Find where the given text appears and provide that cell's center as [X, Y] coordinate. 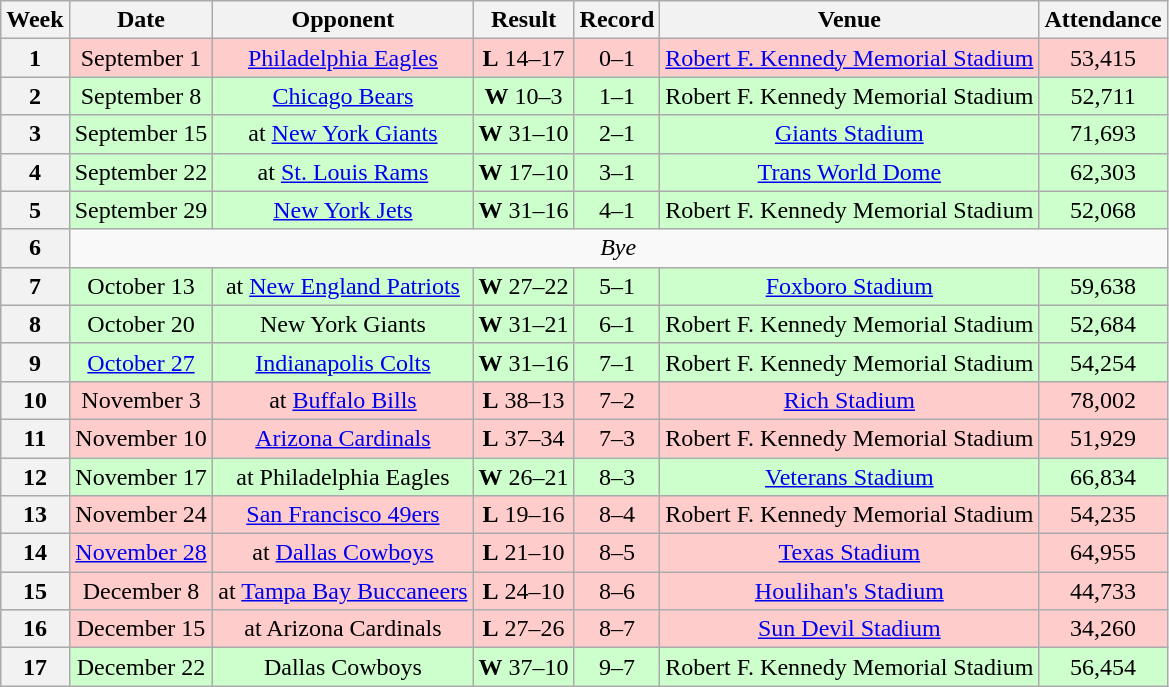
6–1 [617, 324]
3–1 [617, 172]
9 [35, 362]
7–3 [617, 438]
15 [35, 591]
Veterans Stadium [850, 477]
L 14–17 [524, 58]
at St. Louis Rams [343, 172]
October 27 [141, 362]
September 15 [141, 134]
8–6 [617, 591]
52,711 [1103, 96]
56,454 [1103, 667]
2–1 [617, 134]
September 29 [141, 210]
Week [35, 20]
November 17 [141, 477]
17 [35, 667]
Giants Stadium [850, 134]
12 [35, 477]
at Buffalo Bills [343, 400]
8–4 [617, 515]
Indianapolis Colts [343, 362]
4–1 [617, 210]
Arizona Cardinals [343, 438]
7–2 [617, 400]
December 8 [141, 591]
54,235 [1103, 515]
San Francisco 49ers [343, 515]
6 [35, 248]
at Dallas Cowboys [343, 553]
October 20 [141, 324]
Attendance [1103, 20]
Sun Devil Stadium [850, 629]
34,260 [1103, 629]
L 19–16 [524, 515]
52,684 [1103, 324]
W 31–10 [524, 134]
at New York Giants [343, 134]
44,733 [1103, 591]
November 10 [141, 438]
4 [35, 172]
Philadelphia Eagles [343, 58]
16 [35, 629]
Date [141, 20]
W 27–22 [524, 286]
Chicago Bears [343, 96]
L 24–10 [524, 591]
at Tampa Bay Buccaneers [343, 591]
at Arizona Cardinals [343, 629]
L 27–26 [524, 629]
at New England Patriots [343, 286]
Rich Stadium [850, 400]
October 13 [141, 286]
Texas Stadium [850, 553]
November 3 [141, 400]
Opponent [343, 20]
W 31–21 [524, 324]
9–7 [617, 667]
5–1 [617, 286]
52,068 [1103, 210]
L 38–13 [524, 400]
8–5 [617, 553]
Venue [850, 20]
59,638 [1103, 286]
New York Giants [343, 324]
W 17–10 [524, 172]
71,693 [1103, 134]
L 37–34 [524, 438]
54,254 [1103, 362]
Houlihan's Stadium [850, 591]
8–7 [617, 629]
8–3 [617, 477]
September 8 [141, 96]
Bye [618, 248]
62,303 [1103, 172]
at Philadelphia Eagles [343, 477]
0–1 [617, 58]
3 [35, 134]
Result [524, 20]
78,002 [1103, 400]
December 15 [141, 629]
W 26–21 [524, 477]
53,415 [1103, 58]
14 [35, 553]
W 10–3 [524, 96]
September 22 [141, 172]
5 [35, 210]
November 24 [141, 515]
Trans World Dome [850, 172]
1 [35, 58]
7 [35, 286]
W 37–10 [524, 667]
L 21–10 [524, 553]
Record [617, 20]
11 [35, 438]
66,834 [1103, 477]
2 [35, 96]
51,929 [1103, 438]
November 28 [141, 553]
1–1 [617, 96]
December 22 [141, 667]
8 [35, 324]
10 [35, 400]
Dallas Cowboys [343, 667]
13 [35, 515]
7–1 [617, 362]
Foxboro Stadium [850, 286]
September 1 [141, 58]
New York Jets [343, 210]
64,955 [1103, 553]
